Locate the cell with the specified text and output its [x, y] center coordinate. 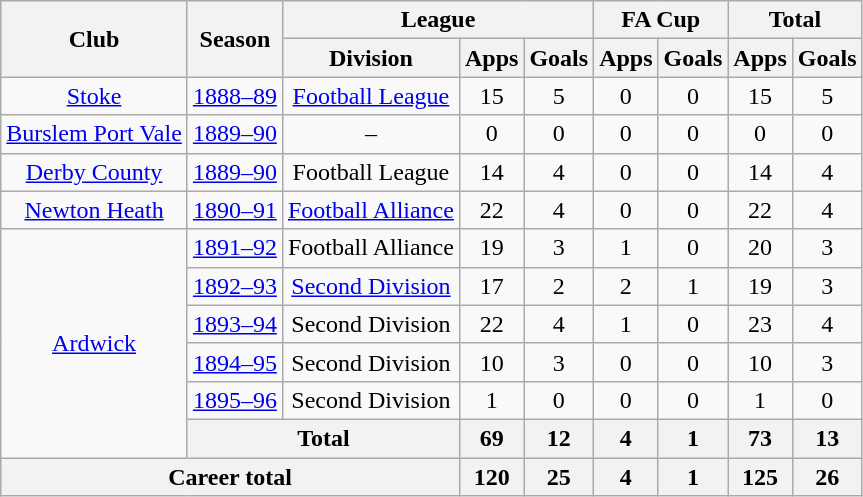
League [438, 20]
1888–89 [234, 96]
120 [491, 477]
Ardwick [94, 343]
69 [491, 438]
125 [760, 477]
23 [760, 324]
1892–93 [234, 286]
Club [94, 39]
Stoke [94, 96]
Newton Heath [94, 210]
17 [491, 286]
1894–95 [234, 362]
20 [760, 248]
13 [827, 438]
1891–92 [234, 248]
– [370, 134]
73 [760, 438]
1893–94 [234, 324]
Derby County [94, 172]
26 [827, 477]
FA Cup [661, 20]
Career total [230, 477]
Division [370, 58]
12 [559, 438]
Season [234, 39]
25 [559, 477]
Burslem Port Vale [94, 134]
1890–91 [234, 210]
1895–96 [234, 400]
